Search for the cell housing the specified text and yield its (X, Y) center coordinate. 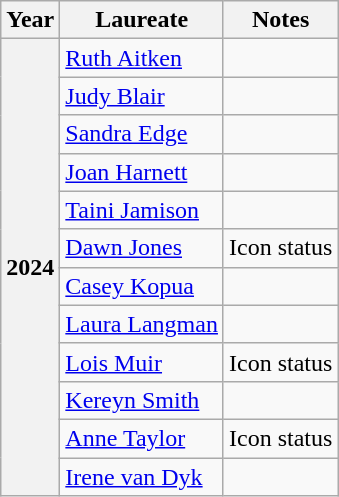
Year (30, 20)
Casey Kopua (142, 286)
Anne Taylor (142, 438)
2024 (30, 268)
Irene van Dyk (142, 477)
Dawn Jones (142, 248)
Kereyn Smith (142, 400)
Taini Jamison (142, 210)
Laureate (142, 20)
Ruth Aitken (142, 58)
Joan Harnett (142, 172)
Judy Blair (142, 96)
Notes (280, 20)
Sandra Edge (142, 134)
Lois Muir (142, 362)
Laura Langman (142, 324)
